Identify which cell holds the provided text, then report its (x, y) central coordinate. 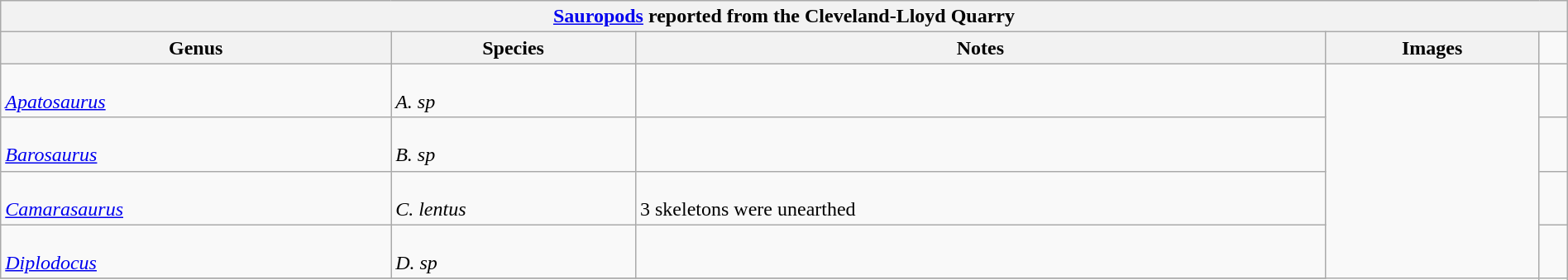
Diplodocus (196, 251)
D. sp (514, 251)
3 skeletons were unearthed (980, 198)
Apatosaurus (196, 91)
Species (514, 48)
B. sp (514, 144)
C. lentus (514, 198)
Barosaurus (196, 144)
A. sp (514, 91)
Images (1432, 48)
Genus (196, 48)
Camarasaurus (196, 198)
Sauropods reported from the Cleveland-Lloyd Quarry (784, 17)
Notes (980, 48)
